Detect which cell encompasses the target text, then output its [x, y] center coordinate. 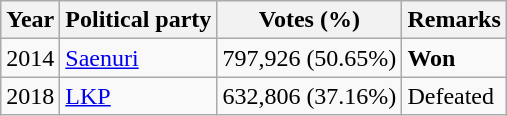
2014 [30, 58]
Year [30, 20]
Saenuri [138, 58]
Remarks [454, 20]
Won [454, 58]
Votes (%) [310, 20]
632,806 (37.16%) [310, 96]
Defeated [454, 96]
2018 [30, 96]
797,926 (50.65%) [310, 58]
Political party [138, 20]
LKP [138, 96]
